Scan for the cell matching the given text and deliver its [X, Y] coordinate at center. 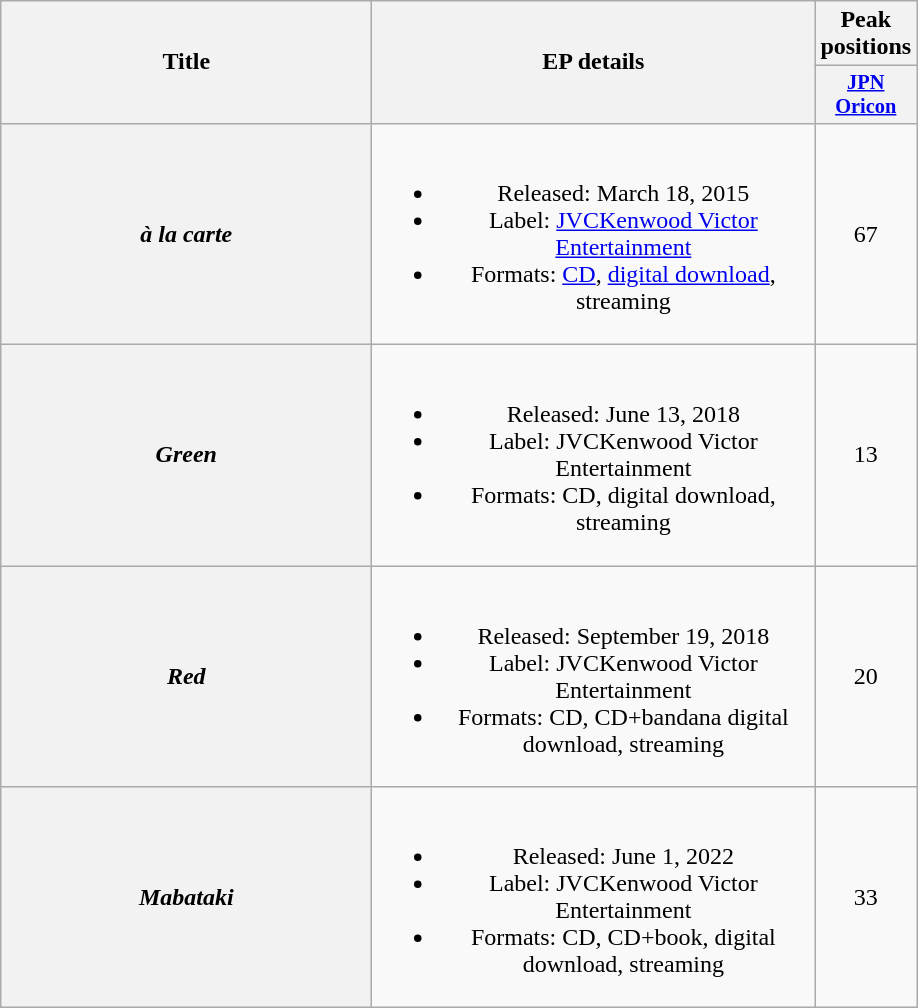
Title [186, 62]
Peak positions [866, 34]
Red [186, 676]
67 [866, 234]
20 [866, 676]
Released: September 19, 2018Label: JVCKenwood Victor EntertainmentFormats: CD, CD+bandana digital download, streaming [594, 676]
13 [866, 456]
à la carte [186, 234]
EP details [594, 62]
Released: June 1, 2022Label: JVCKenwood Victor EntertainmentFormats: CD, CD+book, digital download, streaming [594, 898]
JPNOricon [866, 95]
Released: March 18, 2015Label: JVCKenwood Victor EntertainmentFormats: CD, digital download, streaming [594, 234]
33 [866, 898]
Mabataki [186, 898]
Green [186, 456]
Released: June 13, 2018Label: JVCKenwood Victor EntertainmentFormats: CD, digital download, streaming [594, 456]
